From the cell containing the given text, extract its center point as [X, Y] coordinate. 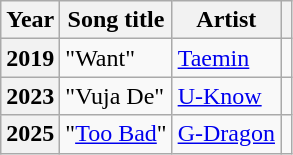
Song title [116, 20]
2025 [30, 134]
"Too Bad" [116, 134]
"Vuja De" [116, 96]
"Want" [116, 58]
2019 [30, 58]
Taemin [226, 58]
G-Dragon [226, 134]
U-Know [226, 96]
2023 [30, 96]
Artist [226, 20]
Year [30, 20]
